Locate the cell with the specified text and output its (X, Y) center coordinate. 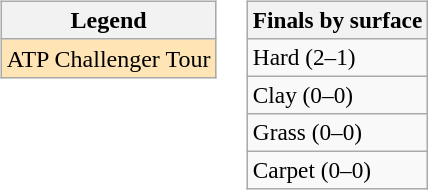
Finals by surface (337, 20)
Hard (2–1) (337, 57)
Grass (0–0) (337, 133)
ATP Challenger Tour (108, 58)
Legend (108, 20)
Clay (0–0) (337, 95)
Carpet (0–0) (337, 171)
